Output the (x, y) coordinate of the center of the cell containing the given text.  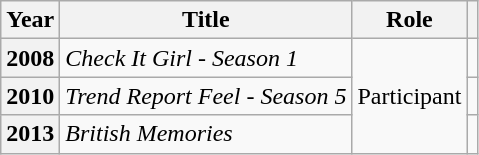
Title (206, 20)
Check It Girl - Season 1 (206, 58)
British Memories (206, 134)
2008 (30, 58)
Year (30, 20)
Participant (410, 96)
2013 (30, 134)
Trend Report Feel - Season 5 (206, 96)
2010 (30, 96)
Role (410, 20)
